For the text-containing cell, return its midpoint in [X, Y] coordinate format. 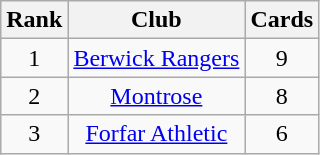
Montrose [156, 96]
Club [156, 20]
3 [34, 134]
2 [34, 96]
8 [282, 96]
Berwick Rangers [156, 58]
6 [282, 134]
Cards [282, 20]
9 [282, 58]
1 [34, 58]
Rank [34, 20]
Forfar Athletic [156, 134]
